Locate the cell with the specified text and output its (X, Y) center coordinate. 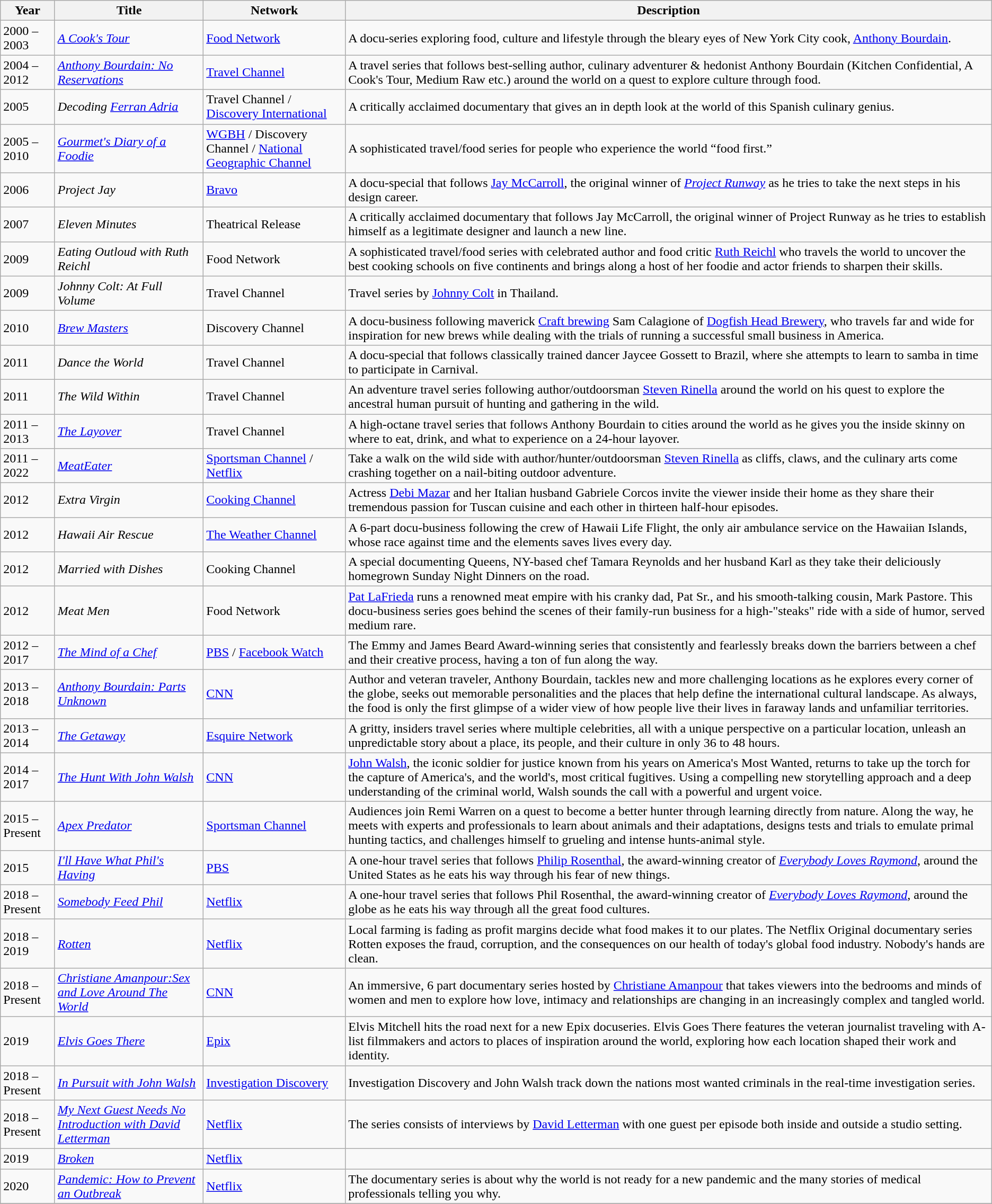
Dance the World (129, 362)
2020 (28, 1187)
Network (274, 11)
The Hunt With John Walsh (129, 777)
2004 – 2012 (28, 72)
Eleven Minutes (129, 225)
Year (28, 11)
2013 – 2018 (28, 694)
Investigation Discovery (274, 1083)
The Mind of a Chef (129, 653)
2018 – 2019 (28, 943)
Pandemic: How to Prevent an Outbreak (129, 1187)
The Getaway (129, 735)
Epix (274, 1041)
Decoding Ferran Adria (129, 107)
A Cook's Tour (129, 38)
2000 – 2003 (28, 38)
Meat Men (129, 611)
Married with Dishes (129, 569)
Hawaii Air Rescue (129, 535)
Travel Channel / Discovery International (274, 107)
Title (129, 11)
Esquire Network (274, 735)
2014 – 2017 (28, 777)
Discovery Channel (274, 327)
Anthony Bourdain: No Reservations (129, 72)
Theatrical Release (274, 225)
The Weather Channel (274, 535)
2005 – 2010 (28, 148)
Bravo (274, 190)
2011 – 2013 (28, 431)
Somebody Feed Phil (129, 902)
My Next Guest Needs No Introduction with David Letterman (129, 1125)
The Layover (129, 431)
2015 – Present (28, 826)
Sportsman Channel / Netflix (274, 466)
Description (669, 11)
A sophisticated travel/food series for people who experience the world “food first.” (669, 148)
In Pursuit with John Walsh (129, 1083)
Travel series by Johnny Colt in Thailand. (669, 293)
Anthony Bourdain: Parts Unknown (129, 694)
Extra Virgin (129, 500)
A docu-special that follows Jay McCarroll, the original winner of Project Runway as he tries to take the next steps in his design career. (669, 190)
PBS / Facebook Watch (274, 653)
Investigation Discovery and John Walsh track down the nations most wanted criminals in the real-time investigation series. (669, 1083)
Apex Predator (129, 826)
Broken (129, 1159)
I'll Have What Phil's Having (129, 868)
Johnny Colt: At Full Volume (129, 293)
2012 – 2017 (28, 653)
2005 (28, 107)
Rotten (129, 943)
The documentary series is about why the world is not ready for a new pandemic and the many stories of medical professionals telling you why. (669, 1187)
The Wild Within (129, 396)
2006 (28, 190)
The series consists of interviews by David Letterman with one guest per episode both inside and outside a studio setting. (669, 1125)
Christiane Amanpour:Sex and Love Around The World (129, 992)
PBS (274, 868)
Sportsman Channel (274, 826)
Elvis Goes There (129, 1041)
2013 – 2014 (28, 735)
2011 – 2022 (28, 466)
Brew Masters (129, 327)
2010 (28, 327)
2007 (28, 225)
Project Jay (129, 190)
2015 (28, 868)
Eating Outloud with Ruth Reichl (129, 258)
A critically acclaimed documentary that gives an in depth look at the world of this Spanish culinary genius. (669, 107)
WGBH / Discovery Channel / National Geographic Channel (274, 148)
Gourmet's Diary of a Foodie (129, 148)
A docu-series exploring food, culture and lifestyle through the bleary eyes of New York City cook, Anthony Bourdain. (669, 38)
MeatEater (129, 466)
